From the cell containing the given text, extract its center point as (x, y) coordinate. 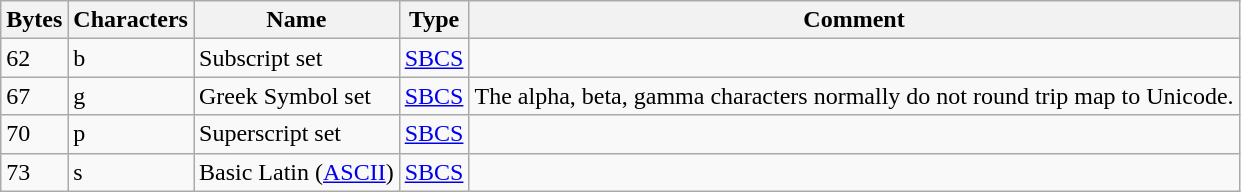
Name (297, 20)
62 (34, 58)
Characters (131, 20)
Superscript set (297, 134)
67 (34, 96)
Subscript set (297, 58)
s (131, 172)
Greek Symbol set (297, 96)
g (131, 96)
70 (34, 134)
73 (34, 172)
p (131, 134)
Bytes (34, 20)
b (131, 58)
Basic Latin (ASCII) (297, 172)
Comment (854, 20)
Type (434, 20)
The alpha, beta, gamma characters normally do not round trip map to Unicode. (854, 96)
